Locate the cell with the specified text and output its (X, Y) center coordinate. 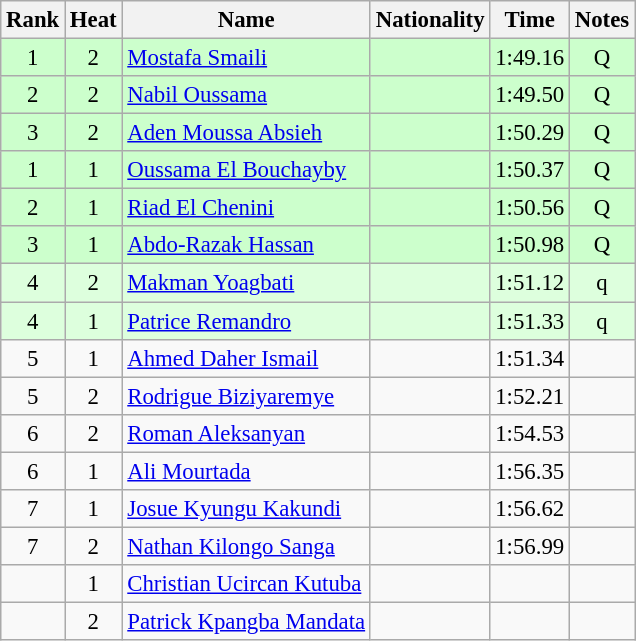
Heat (94, 20)
Josue Kyungu Kakundi (246, 509)
1:54.53 (530, 433)
1:49.16 (530, 58)
Christian Ucircan Kutuba (246, 584)
Rodrigue Biziyaremye (246, 396)
Ali Mourtada (246, 471)
Oussama El Bouchayby (246, 170)
1:50.29 (530, 133)
Ahmed Daher Ismail (246, 358)
1:56.99 (530, 546)
1:51.33 (530, 321)
Aden Moussa Absieh (246, 133)
Patrick Kpangba Mandata (246, 621)
1:50.37 (530, 170)
Mostafa Smaili (246, 58)
Riad El Chenini (246, 208)
1:50.98 (530, 245)
1:50.56 (530, 208)
1:52.21 (530, 396)
1:56.62 (530, 509)
1:51.12 (530, 283)
1:51.34 (530, 358)
Nathan Kilongo Sanga (246, 546)
Nationality (430, 20)
Time (530, 20)
1:56.35 (530, 471)
Roman Aleksanyan (246, 433)
Patrice Remandro (246, 321)
Rank (33, 20)
Abdo-Razak Hassan (246, 245)
Nabil Oussama (246, 95)
1:49.50 (530, 95)
Name (246, 20)
Notes (602, 20)
Makman Yoagbati (246, 283)
